Determine the [X, Y] coordinate at the center of the cell enclosing the given text.  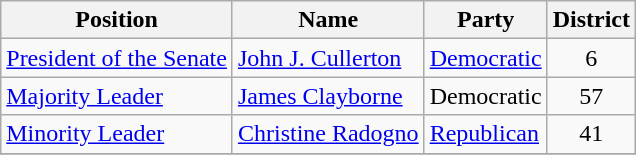
Christine Radogno [328, 134]
Position [117, 20]
District [591, 20]
President of the Senate [117, 58]
6 [591, 58]
Name [328, 20]
Minority Leader [117, 134]
Republican [486, 134]
Party [486, 20]
Majority Leader [117, 96]
57 [591, 96]
41 [591, 134]
James Clayborne [328, 96]
John J. Cullerton [328, 58]
